Identify which cell holds the provided text, then report its [X, Y] central coordinate. 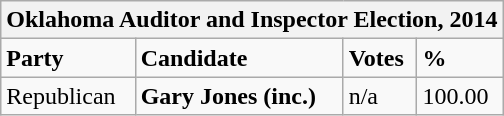
Gary Jones (inc.) [239, 96]
100.00 [460, 96]
Oklahoma Auditor and Inspector Election, 2014 [252, 20]
Republican [68, 96]
n/a [380, 96]
Votes [380, 58]
% [460, 58]
Party [68, 58]
Candidate [239, 58]
